Determine the [x, y] coordinate at the center of the cell enclosing the given text.  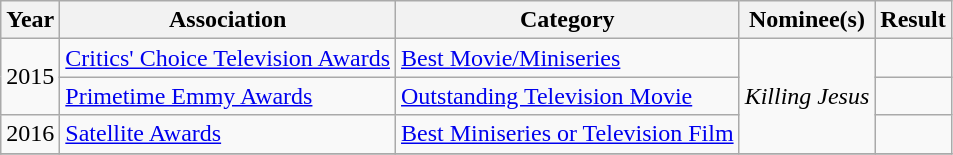
Best Movie/Miniseries [568, 58]
Year [30, 20]
Category [568, 20]
2016 [30, 134]
Satellite Awards [228, 134]
2015 [30, 77]
Result [913, 20]
Best Miniseries or Television Film [568, 134]
Association [228, 20]
Killing Jesus [807, 96]
Critics' Choice Television Awards [228, 58]
Outstanding Television Movie [568, 96]
Nominee(s) [807, 20]
Primetime Emmy Awards [228, 96]
